Capture the cell that displays the provided text and extract its [x, y] central coordinate. 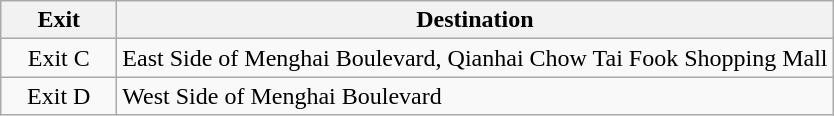
West Side of Menghai Boulevard [475, 96]
Exit [59, 20]
East Side of Menghai Boulevard, Qianhai Chow Tai Fook Shopping Mall [475, 58]
Exit C [59, 58]
Exit D [59, 96]
Destination [475, 20]
